Search for the cell housing the specified text and yield its [x, y] center coordinate. 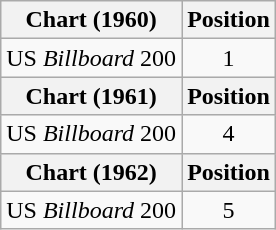
Chart (1961) [92, 96]
1 [229, 58]
4 [229, 134]
Chart (1960) [92, 20]
5 [229, 210]
Chart (1962) [92, 172]
